Pinpoint the cell where the given text exists, returning its [X, Y] midpoint coordinate. 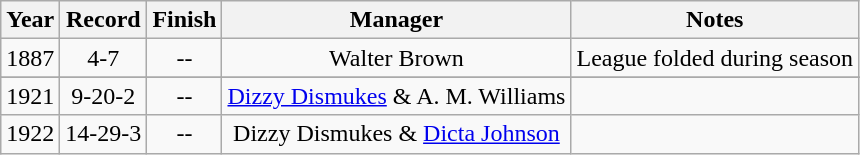
Finish [184, 20]
Manager [396, 20]
14-29-3 [104, 134]
1887 [30, 58]
Year [30, 20]
1921 [30, 96]
1922 [30, 134]
9-20-2 [104, 96]
Record [104, 20]
4-7 [104, 58]
Dizzy Dismukes & Dicta Johnson [396, 134]
Notes [715, 20]
League folded during season [715, 58]
Dizzy Dismukes & A. M. Williams [396, 96]
Walter Brown [396, 58]
